From the cell containing the given text, extract its center point as [X, Y] coordinate. 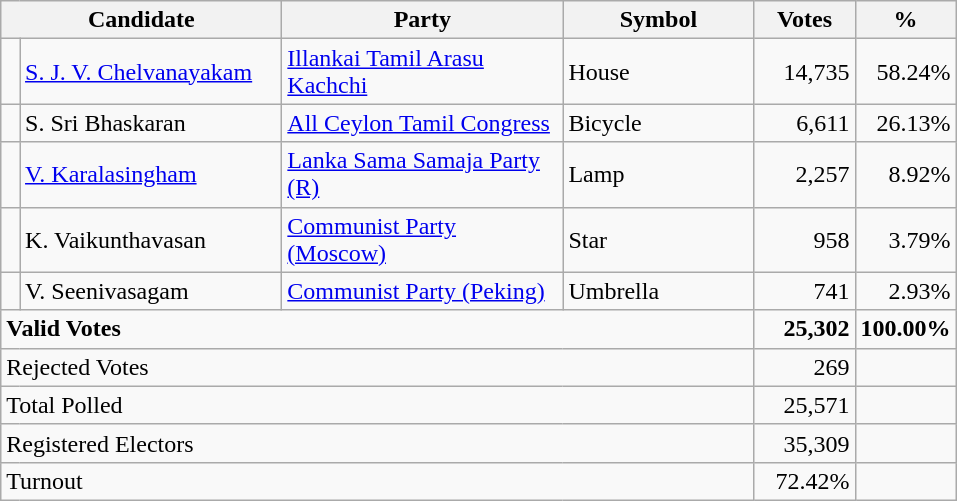
% [906, 20]
2,257 [804, 174]
Bicycle [658, 123]
Umbrella [658, 291]
Candidate [142, 20]
Star [658, 240]
Rejected Votes [378, 367]
Communist Party (Peking) [422, 291]
Valid Votes [378, 329]
58.24% [906, 72]
269 [804, 367]
72.42% [804, 481]
S. Sri Bhaskaran [151, 123]
6,611 [804, 123]
741 [804, 291]
House [658, 72]
Turnout [378, 481]
958 [804, 240]
8.92% [906, 174]
K. Vaikunthavasan [151, 240]
14,735 [804, 72]
26.13% [906, 123]
Lanka Sama Samaja Party (R) [422, 174]
25,571 [804, 405]
Party [422, 20]
100.00% [906, 329]
V. Karalasingham [151, 174]
Total Polled [378, 405]
35,309 [804, 443]
2.93% [906, 291]
Illankai Tamil Arasu Kachchi [422, 72]
V. Seenivasagam [151, 291]
Votes [804, 20]
Communist Party (Moscow) [422, 240]
3.79% [906, 240]
S. J. V. Chelvanayakam [151, 72]
Registered Electors [378, 443]
All Ceylon Tamil Congress [422, 123]
25,302 [804, 329]
Symbol [658, 20]
Lamp [658, 174]
